Provide the [x, y] coordinate of the cell's center where the given text is located.  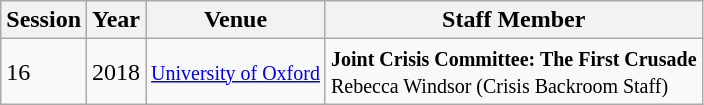
2018 [116, 72]
Staff Member [514, 20]
Joint Crisis Committee: The First CrusadeRebecca Windsor (Crisis Backroom Staff) [514, 72]
16 [44, 72]
Session [44, 20]
Year [116, 20]
Venue [236, 20]
University of Oxford [236, 72]
